For the text-containing cell, return its midpoint in [X, Y] coordinate format. 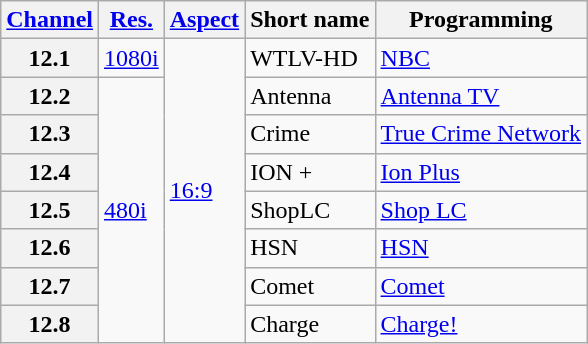
12.6 [50, 248]
Short name [310, 20]
Programming [481, 20]
WTLV-HD [310, 58]
12.8 [50, 324]
Res. [132, 20]
Channel [50, 20]
12.5 [50, 210]
Aspect [204, 20]
Charge [310, 324]
12.2 [50, 96]
NBC [481, 58]
Antenna TV [481, 96]
Charge! [481, 324]
12.1 [50, 58]
Ion Plus [481, 172]
12.4 [50, 172]
ShopLC [310, 210]
Shop LC [481, 210]
Antenna [310, 96]
12.7 [50, 286]
16:9 [204, 191]
ION + [310, 172]
1080i [132, 58]
True Crime Network [481, 134]
12.3 [50, 134]
480i [132, 210]
Crime [310, 134]
